Determine the [X, Y] coordinate at the center of the cell enclosing the given text.  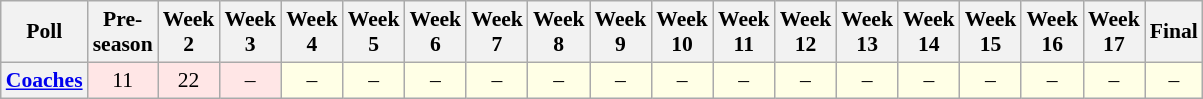
Week10 [682, 32]
Pre-season [123, 32]
Week9 [621, 32]
Final [1174, 32]
Week2 [189, 32]
Week16 [1052, 32]
Week8 [559, 32]
Week11 [744, 32]
Week14 [929, 32]
Poll [44, 32]
Week12 [806, 32]
22 [189, 80]
Week15 [991, 32]
Week6 [435, 32]
Coaches [44, 80]
Week7 [497, 32]
Week4 [312, 32]
Week17 [1114, 32]
Week3 [250, 32]
Week5 [374, 32]
11 [123, 80]
Week13 [867, 32]
